Identify which cell holds the provided text, then report its (X, Y) central coordinate. 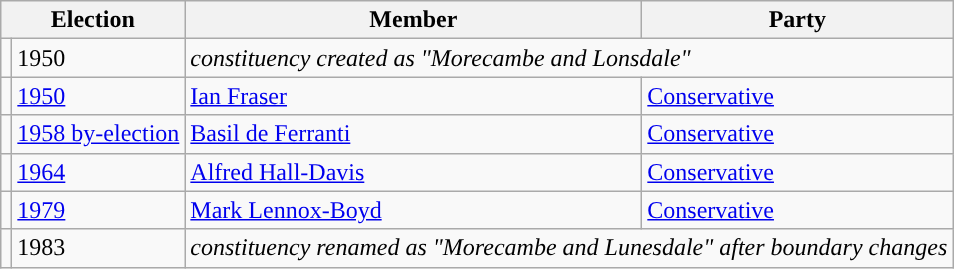
1979 (98, 210)
Election (93, 20)
Ian Fraser (414, 96)
1983 (98, 248)
Party (798, 20)
constituency created as "Morecambe and Lonsdale" (569, 58)
Basil de Ferranti (414, 134)
1964 (98, 172)
Alfred Hall-Davis (414, 172)
Member (414, 20)
1958 by-election (98, 134)
constituency renamed as "Morecambe and Lunesdale" after boundary changes (569, 248)
Mark Lennox-Boyd (414, 210)
